From the cell containing the given text, extract its center point as [x, y] coordinate. 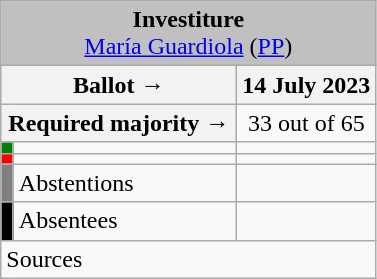
33 out of 65 [306, 123]
Absentees [125, 221]
InvestitureMaría Guardiola (PP) [188, 34]
Abstentions [125, 183]
Sources [188, 259]
Ballot → [119, 85]
Required majority → [119, 123]
14 July 2023 [306, 85]
